Search for the cell housing the specified text and yield its [x, y] center coordinate. 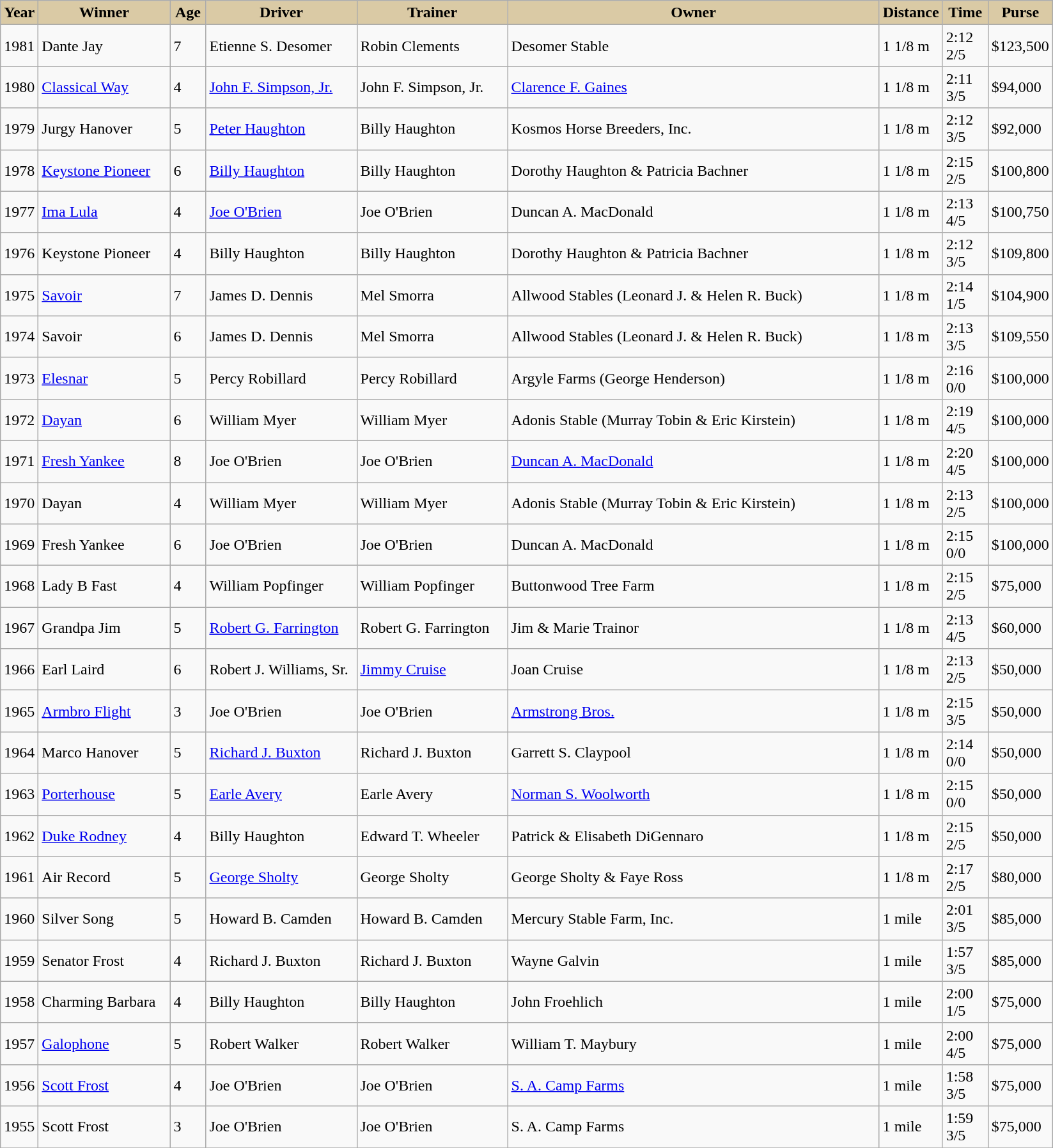
Time [965, 13]
1979 [19, 129]
1978 [19, 170]
1955 [19, 1126]
$80,000 [1020, 877]
Buttonwood Tree Farm [693, 587]
Kosmos Horse Breeders, Inc. [693, 129]
2:13 3/5 [965, 336]
2:14 0/0 [965, 753]
Robin Clements [432, 46]
$123,500 [1020, 46]
Classical Way [104, 87]
Garrett S. Claypool [693, 753]
Silver Song [104, 919]
Duke Rodney [104, 836]
$94,000 [1020, 87]
Charming Barbara [104, 1002]
Peter Haughton [281, 129]
1959 [19, 960]
Driver [281, 13]
2:15 3/5 [965, 711]
1:58 3/5 [965, 1085]
1976 [19, 253]
2:20 4/5 [965, 462]
1974 [19, 336]
Jurgy Hanover [104, 129]
1966 [19, 670]
1971 [19, 462]
1:59 3/5 [965, 1126]
Dante Jay [104, 46]
Armbro Flight [104, 711]
Wayne Galvin [693, 960]
Patrick & Elisabeth DiGennaro [693, 836]
1:57 3/5 [965, 960]
Jim & Marie Trainor [693, 628]
2:19 4/5 [965, 419]
2:17 2/5 [965, 877]
Ima Lula [104, 212]
Porterhouse [104, 794]
1956 [19, 1085]
Air Record [104, 877]
1975 [19, 295]
Norman S. Woolworth [693, 794]
2:14 1/5 [965, 295]
Galophone [104, 1043]
2:11 3/5 [965, 87]
Robert J. Williams, Sr. [281, 670]
1968 [19, 587]
1960 [19, 919]
Elesnar [104, 378]
$109,550 [1020, 336]
2:01 3/5 [965, 919]
2:16 0/0 [965, 378]
Trainer [432, 13]
Etienne S. Desomer [281, 46]
Edward T. Wheeler [432, 836]
1963 [19, 794]
Year [19, 13]
William T. Maybury [693, 1043]
John Froehlich [693, 1002]
$100,750 [1020, 212]
1965 [19, 711]
Grandpa Jim [104, 628]
$100,800 [1020, 170]
1961 [19, 877]
1977 [19, 212]
1969 [19, 545]
Marco Hanover [104, 753]
$109,800 [1020, 253]
1973 [19, 378]
1980 [19, 87]
1957 [19, 1043]
1958 [19, 1002]
1970 [19, 502]
2:12 2/5 [965, 46]
2:00 4/5 [965, 1043]
1981 [19, 46]
1964 [19, 753]
Earl Laird [104, 670]
Jimmy Cruise [432, 670]
1967 [19, 628]
Clarence F. Gaines [693, 87]
George Sholty & Faye Ross [693, 877]
8 [188, 462]
$104,900 [1020, 295]
Argyle Farms (George Henderson) [693, 378]
1972 [19, 419]
$60,000 [1020, 628]
Desomer Stable [693, 46]
Joan Cruise [693, 670]
2:00 1/5 [965, 1002]
Mercury Stable Farm, Inc. [693, 919]
Armstrong Bros. [693, 711]
$92,000 [1020, 129]
Age [188, 13]
Lady B Fast [104, 587]
Winner [104, 13]
Senator Frost [104, 960]
Owner [693, 13]
Distance [910, 13]
Purse [1020, 13]
1962 [19, 836]
